Determine the (X, Y) coordinate at the center of the cell enclosing the given text.  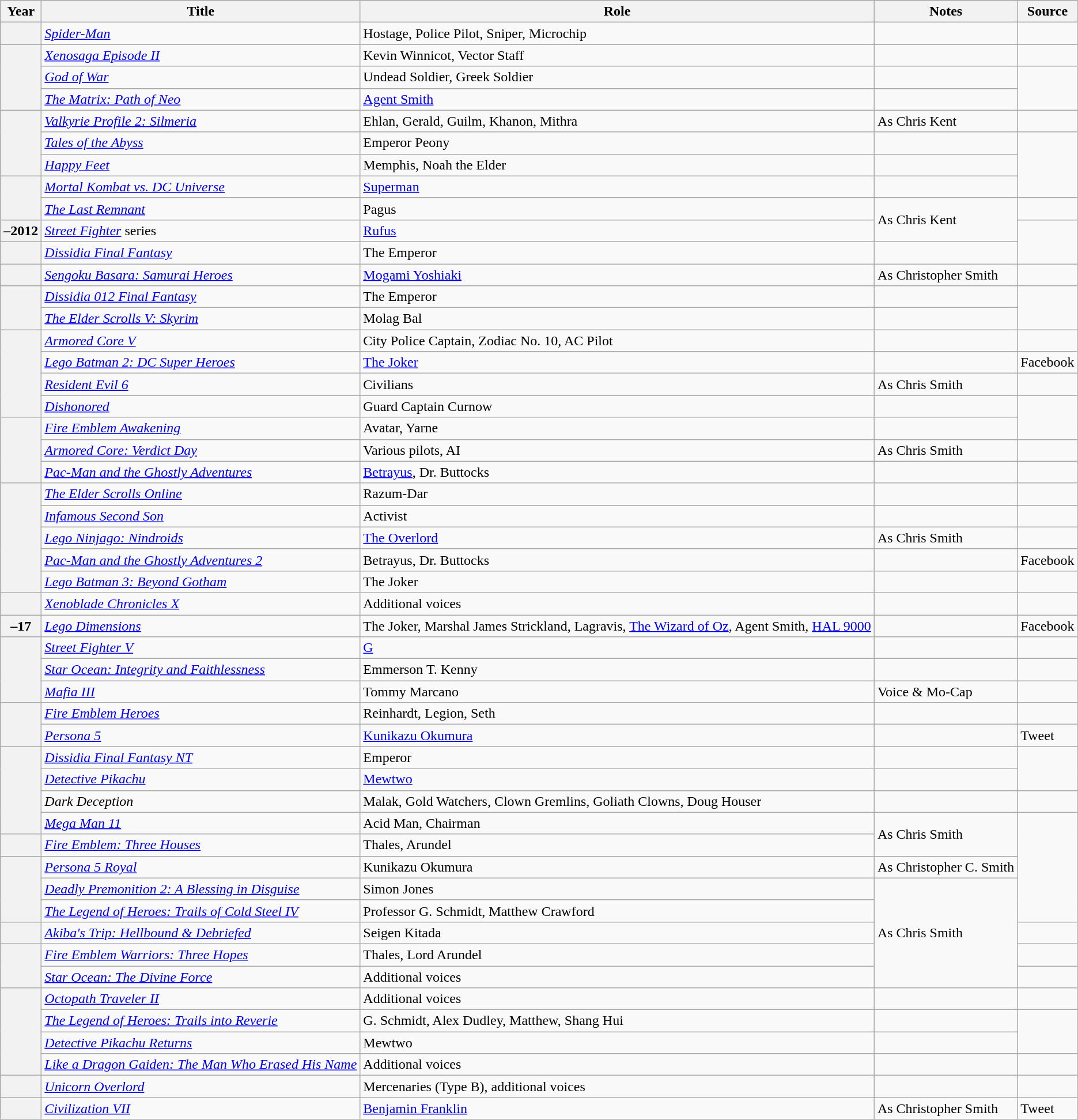
Guard Captain Curnow (618, 406)
Fire Emblem Awakening (201, 428)
Thales, Arundel (618, 845)
Detective Pikachu (201, 779)
Civilization VII (201, 1108)
Dark Deception (201, 801)
Xenosaga Episode II (201, 55)
Unicorn Overlord (201, 1087)
Resident Evil 6 (201, 384)
Hostage, Police Pilot, Sniper, Microchip (618, 33)
Sengoku Basara: Samurai Heroes (201, 275)
City Police Captain, Zodiac No. 10, AC Pilot (618, 341)
Mercenaries (Type B), additional voices (618, 1087)
The Matrix: Path of Neo (201, 99)
Superman (618, 187)
Fire Emblem Warriors: Three Hopes (201, 955)
Mortal Kombat vs. DC Universe (201, 187)
Happy Feet (201, 165)
Persona 5 (201, 736)
Rufus (618, 231)
Octopath Traveler II (201, 999)
Mafia III (201, 692)
Mega Man 11 (201, 823)
The Elder Scrolls Online (201, 494)
Tales of the Abyss (201, 143)
Lego Batman 3: Beyond Gotham (201, 582)
As Christopher C. Smith (945, 867)
Mogami Yoshiaki (618, 275)
Star Ocean: Integrity and Faithlessness (201, 670)
Dissidia Final Fantasy (201, 252)
Ehlan, Gerald, Guilm, Khanon, Mithra (618, 121)
Acid Man, Chairman (618, 823)
The Overlord (618, 538)
Dissidia Final Fantasy NT (201, 757)
Detective Pikachu Returns (201, 1043)
Spider-Man (201, 33)
–2012 (21, 231)
Star Ocean: The Divine Force (201, 977)
Thales, Lord Arundel (618, 955)
Armored Core: Verdict Day (201, 450)
Undead Soldier, Greek Soldier (618, 77)
Memphis, Noah the Elder (618, 165)
–17 (21, 625)
Reinhardt, Legion, Seth (618, 714)
Deadly Premonition 2: A Blessing in Disguise (201, 889)
Like a Dragon Gaiden: The Man Who Erased His Name (201, 1065)
Street Fighter series (201, 231)
Akiba's Trip: Hellbound & Debriefed (201, 933)
Fire Emblem: Three Houses (201, 845)
Avatar, Yarne (618, 428)
Notes (945, 12)
Title (201, 12)
Dissidia 012 Final Fantasy (201, 297)
Various pilots, AI (618, 450)
Lego Dimensions (201, 625)
Tommy Marcano (618, 692)
Xenoblade Chronicles X (201, 604)
Lego Batman 2: DC Super Heroes (201, 363)
Armored Core V (201, 341)
Civilians (618, 384)
Malak, Gold Watchers, Clown Gremlins, Goliath Clowns, Doug Houser (618, 801)
Razum-Dar (618, 494)
The Last Remnant (201, 209)
Pac-Man and the Ghostly Adventures 2 (201, 560)
Molag Bal (618, 319)
The Joker, Marshal James Strickland, Lagravis, The Wizard of Oz, Agent Smith, HAL 9000 (618, 625)
Seigen Kitada (618, 933)
Professor G. Schmidt, Matthew Crawford (618, 911)
Benjamin Franklin (618, 1108)
Pac-Man and the Ghostly Adventures (201, 472)
Emperor Peony (618, 143)
Persona 5 Royal (201, 867)
Street Fighter V (201, 648)
Emperor (618, 757)
Infamous Second Son (201, 516)
G (618, 648)
Emmerson T. Kenny (618, 670)
Pagus (618, 209)
Source (1047, 12)
Role (618, 12)
Kevin Winnicot, Vector Staff (618, 55)
Lego Ninjago: Nindroids (201, 538)
Fire Emblem Heroes (201, 714)
The Elder Scrolls V: Skyrim (201, 319)
Year (21, 12)
Simon Jones (618, 889)
Activist (618, 516)
Dishonored (201, 406)
The Legend of Heroes: Trails of Cold Steel IV (201, 911)
Voice & Mo-Cap (945, 692)
G. Schmidt, Alex Dudley, Matthew, Shang Hui (618, 1021)
Agent Smith (618, 99)
Valkyrie Profile 2: Silmeria (201, 121)
The Legend of Heroes: Trails into Reverie (201, 1021)
God of War (201, 77)
